Scan for the cell matching the given text and deliver its [x, y] coordinate at center. 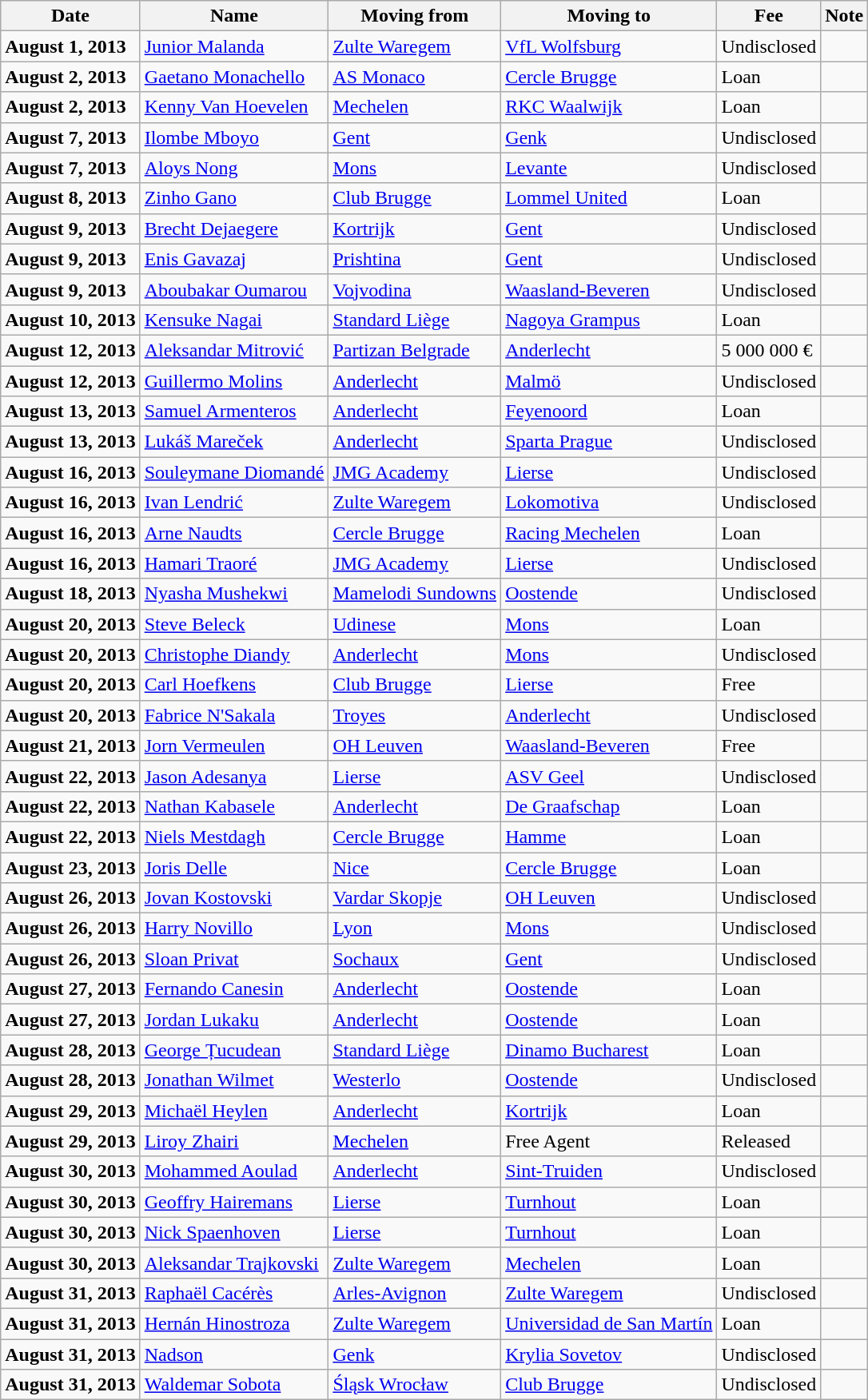
Samuel Armenteros [234, 412]
Kensuke Nagai [234, 320]
Hernán Hinostroza [234, 1323]
Niels Mestdagh [234, 837]
RKC Waalwijk [609, 107]
Aleksandar Trajkovski [234, 1263]
August 10, 2013 [70, 320]
Nice [415, 867]
Ilombe Mboyo [234, 137]
Hamari Traoré [234, 563]
Aboubakar Oumarou [234, 289]
Sloan Privat [234, 959]
Nick Spaenhoven [234, 1232]
Lyon [415, 929]
Christophe Diandy [234, 654]
Lommel United [609, 198]
Jorn Vermeulen [234, 746]
Souleymane Diomandé [234, 472]
Joris Delle [234, 867]
Mamelodi Sundowns [415, 594]
Michaël Heylen [234, 1111]
Moving to [609, 16]
Carl Hoefkens [234, 685]
Malmö [609, 381]
August 1, 2013 [70, 46]
Jovan Kostovski [234, 898]
Waldemar Sobota [234, 1385]
AS Monaco [415, 77]
Note [844, 16]
August 21, 2013 [70, 746]
Troyes [415, 715]
ASV Geel [609, 776]
Vardar Skopje [415, 898]
Partizan Belgrade [415, 350]
Mohammed Aoulad [234, 1171]
Sparta Prague [609, 442]
Raphaël Cacérès [234, 1293]
August 23, 2013 [70, 867]
Nagoya Grampus [609, 320]
Kenny Van Hoevelen [234, 107]
Nathan Kabasele [234, 806]
Udinese [415, 624]
August 18, 2013 [70, 594]
Levante [609, 168]
Vojvodina [415, 289]
Sochaux [415, 959]
Arles-Avignon [415, 1293]
Racing Mechelen [609, 533]
Universidad de San Martín [609, 1323]
De Graafschap [609, 806]
Krylia Sovetov [609, 1354]
Dinamo Bucharest [609, 1050]
Fee [769, 16]
Enis Gavazaj [234, 259]
Gaetano Monachello [234, 77]
Sint-Truiden [609, 1171]
Date [70, 16]
Jason Adesanya [234, 776]
George Țucudean [234, 1050]
Westerlo [415, 1080]
Free Agent [609, 1141]
5 000 000 € [769, 350]
Steve Beleck [234, 624]
Harry Novillo [234, 929]
Brecht Dejaegere [234, 229]
Liroy Zhairi [234, 1141]
Nyasha Mushekwi [234, 594]
Arne Naudts [234, 533]
VfL Wolfsburg [609, 46]
Zinho Gano [234, 198]
August 8, 2013 [70, 198]
Lukáš Mareček [234, 442]
Moving from [415, 16]
Aloys Nong [234, 168]
Jordan Lukaku [234, 1020]
Junior Malanda [234, 46]
Fernando Canesin [234, 989]
Fabrice N'Sakala [234, 715]
Released [769, 1141]
Geoffry Hairemans [234, 1202]
Nadson [234, 1354]
Aleksandar Mitrović [234, 350]
Guillermo Molins [234, 381]
Hamme [609, 837]
Prishtina [415, 259]
Jonathan Wilmet [234, 1080]
Lokomotiva [609, 503]
Śląsk Wrocław [415, 1385]
Name [234, 16]
Ivan Lendrić [234, 503]
Feyenoord [609, 412]
